Pinpoint the cell where the given text exists, returning its (x, y) midpoint coordinate. 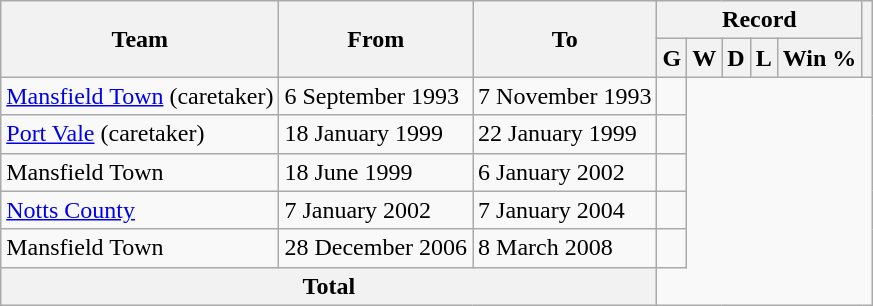
6 September 1993 (376, 96)
G (672, 58)
6 January 2002 (565, 172)
W (704, 58)
From (376, 39)
Mansfield Town (caretaker) (140, 96)
Notts County (140, 210)
Record (760, 20)
7 November 1993 (565, 96)
Team (140, 39)
Total (329, 286)
Win % (820, 58)
Port Vale (caretaker) (140, 134)
18 June 1999 (376, 172)
18 January 1999 (376, 134)
22 January 1999 (565, 134)
8 March 2008 (565, 248)
L (764, 58)
7 January 2004 (565, 210)
To (565, 39)
7 January 2002 (376, 210)
28 December 2006 (376, 248)
D (736, 58)
